From the cell containing the given text, extract its center point as (X, Y) coordinate. 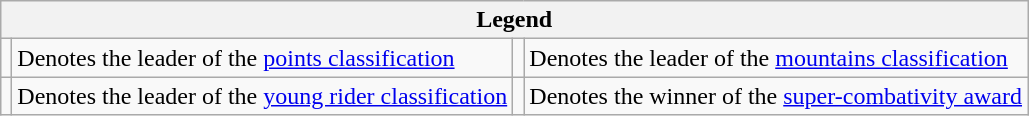
Denotes the leader of the mountains classification (776, 58)
Legend (514, 20)
Denotes the leader of the points classification (262, 58)
Denotes the winner of the super-combativity award (776, 96)
Denotes the leader of the young rider classification (262, 96)
